From the cell containing the given text, extract its center point as (X, Y) coordinate. 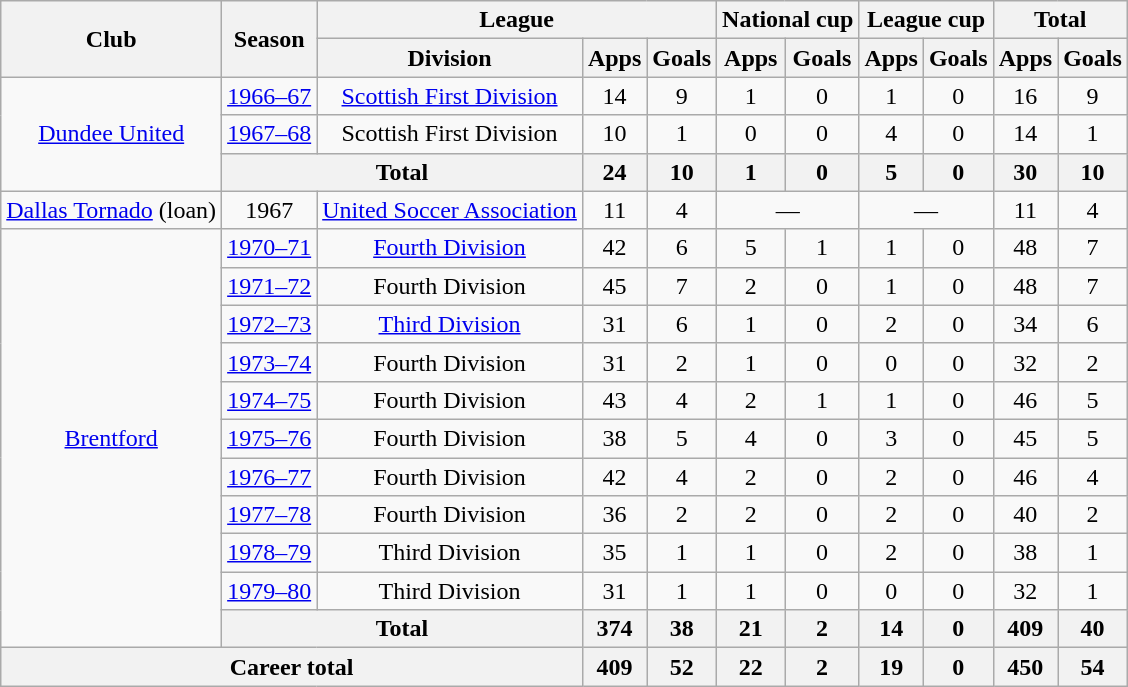
34 (1025, 324)
Division (450, 58)
21 (751, 629)
League (517, 20)
League cup (926, 20)
National cup (788, 20)
1972–73 (270, 324)
Season (270, 39)
Dundee United (112, 134)
54 (1093, 667)
30 (1025, 172)
1967 (270, 210)
1966–67 (270, 96)
1967–68 (270, 134)
United Soccer Association (450, 210)
1975–76 (270, 438)
36 (614, 515)
Dallas Tornado (loan) (112, 210)
16 (1025, 96)
1976–77 (270, 477)
1978–79 (270, 553)
22 (751, 667)
1971–72 (270, 286)
450 (1025, 667)
Career total (292, 667)
43 (614, 400)
374 (614, 629)
1973–74 (270, 362)
1970–71 (270, 248)
3 (891, 438)
52 (682, 667)
1977–78 (270, 515)
Brentford (112, 438)
35 (614, 553)
24 (614, 172)
19 (891, 667)
1974–75 (270, 400)
Club (112, 39)
1979–80 (270, 591)
